Pinpoint the cell where the given text exists, returning its [x, y] midpoint coordinate. 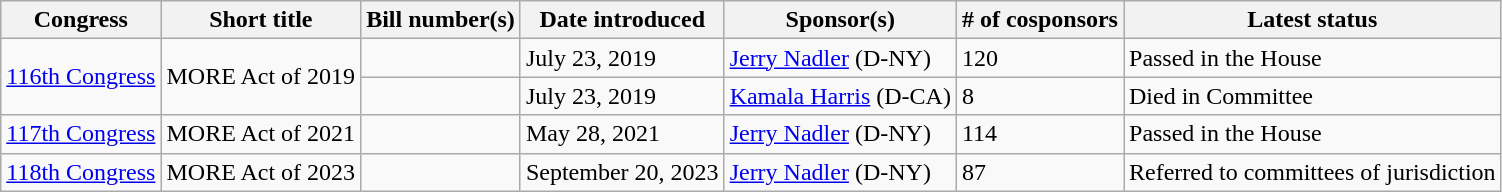
Date introduced [622, 20]
Bill number(s) [441, 20]
Latest status [1313, 20]
Kamala Harris (D-CA) [840, 96]
MORE Act of 2023 [261, 172]
8 [1040, 96]
Sponsor(s) [840, 20]
Died in Committee [1313, 96]
May 28, 2021 [622, 134]
116th Congress [81, 77]
117th Congress [81, 134]
MORE Act of 2021 [261, 134]
114 [1040, 134]
Congress [81, 20]
September 20, 2023 [622, 172]
MORE Act of 2019 [261, 77]
87 [1040, 172]
120 [1040, 58]
Referred to committees of jurisdiction [1313, 172]
# of cosponsors [1040, 20]
Short title [261, 20]
118th Congress [81, 172]
